Extract the [X, Y] coordinate from the center of the cell holding the provided text.  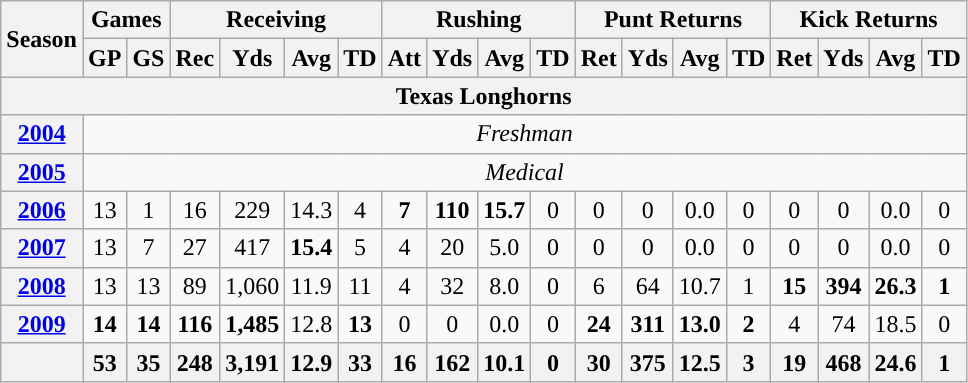
89 [195, 286]
14.3 [312, 210]
11.9 [312, 286]
11 [360, 286]
Rushing [478, 20]
10.1 [504, 362]
2007 [42, 248]
116 [195, 324]
5 [360, 248]
Medical [524, 172]
30 [598, 362]
417 [252, 248]
15 [794, 286]
53 [104, 362]
Punt Returns [673, 20]
20 [452, 248]
248 [195, 362]
12.9 [312, 362]
Texas Longhorns [484, 96]
2009 [42, 324]
24.6 [896, 362]
Receiving [276, 20]
GP [104, 58]
12.5 [700, 362]
1,485 [252, 324]
311 [648, 324]
1,060 [252, 286]
33 [360, 362]
10.7 [700, 286]
74 [844, 324]
Kick Returns [869, 20]
2005 [42, 172]
Games [126, 20]
13.0 [700, 324]
2 [748, 324]
Att [404, 58]
12.8 [312, 324]
64 [648, 286]
15.7 [504, 210]
2004 [42, 134]
162 [452, 362]
19 [794, 362]
5.0 [504, 248]
Freshman [524, 134]
394 [844, 286]
375 [648, 362]
35 [148, 362]
15.4 [312, 248]
468 [844, 362]
26.3 [896, 286]
32 [452, 286]
Rec [195, 58]
Season [42, 39]
6 [598, 286]
27 [195, 248]
2008 [42, 286]
110 [452, 210]
3 [748, 362]
GS [148, 58]
2006 [42, 210]
24 [598, 324]
229 [252, 210]
8.0 [504, 286]
18.5 [896, 324]
3,191 [252, 362]
